Capture the cell that displays the provided text and extract its (X, Y) central coordinate. 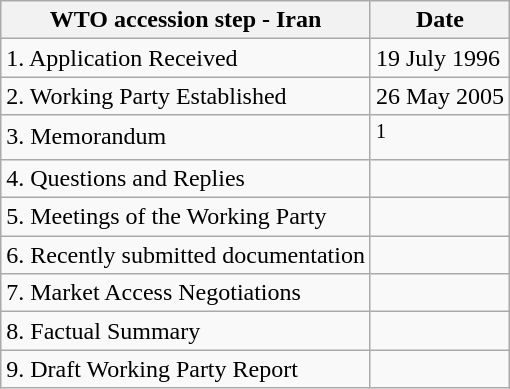
3. Memorandum (186, 138)
Date (440, 20)
1. Application Received (186, 58)
26 May 2005 (440, 96)
WTO accession step - Iran (186, 20)
9. Draft Working Party Report (186, 369)
2. Working Party Established (186, 96)
6. Recently submitted documentation (186, 255)
19 July 1996 (440, 58)
7. Market Access Negotiations (186, 293)
5. Meetings of the Working Party (186, 217)
4. Questions and Replies (186, 178)
8. Factual Summary (186, 331)
1 (440, 138)
